Pinpoint the cell where the given text exists, returning its (X, Y) midpoint coordinate. 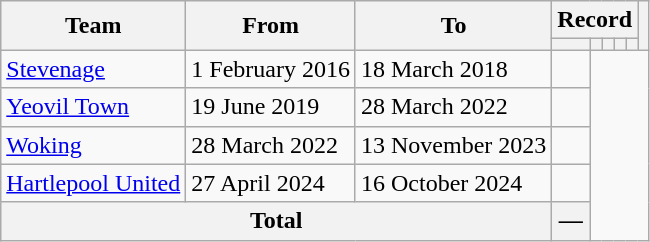
27 April 2024 (271, 183)
Team (94, 26)
Record (595, 20)
18 March 2018 (453, 69)
Stevenage (94, 69)
19 June 2019 (271, 107)
Yeovil Town (94, 107)
Woking (94, 145)
13 November 2023 (453, 145)
Total (276, 221)
— (571, 221)
From (271, 26)
Hartlepool United (94, 183)
To (453, 26)
1 February 2016 (271, 69)
16 October 2024 (453, 183)
